For the text-containing cell, return its midpoint in (x, y) coordinate format. 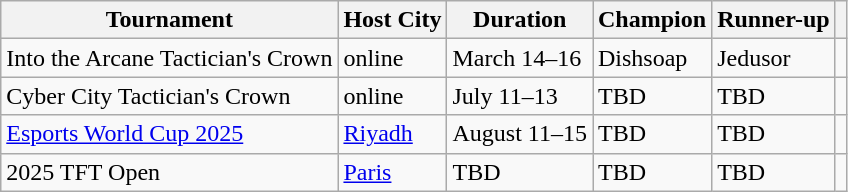
Cyber City Tactician's Crown (170, 96)
Esports World Cup 2025 (170, 134)
Tournament (170, 20)
July 11–13 (520, 96)
August 11–15 (520, 134)
Runner-up (774, 20)
Jedusor (774, 58)
Into the Arcane Tactician's Crown (170, 58)
2025 TFT Open (170, 172)
March 14–16 (520, 58)
Dishsoap (652, 58)
Host City (392, 20)
Paris (392, 172)
Champion (652, 20)
Riyadh (392, 134)
Duration (520, 20)
